Detect which cell encompasses the target text, then output its (X, Y) center coordinate. 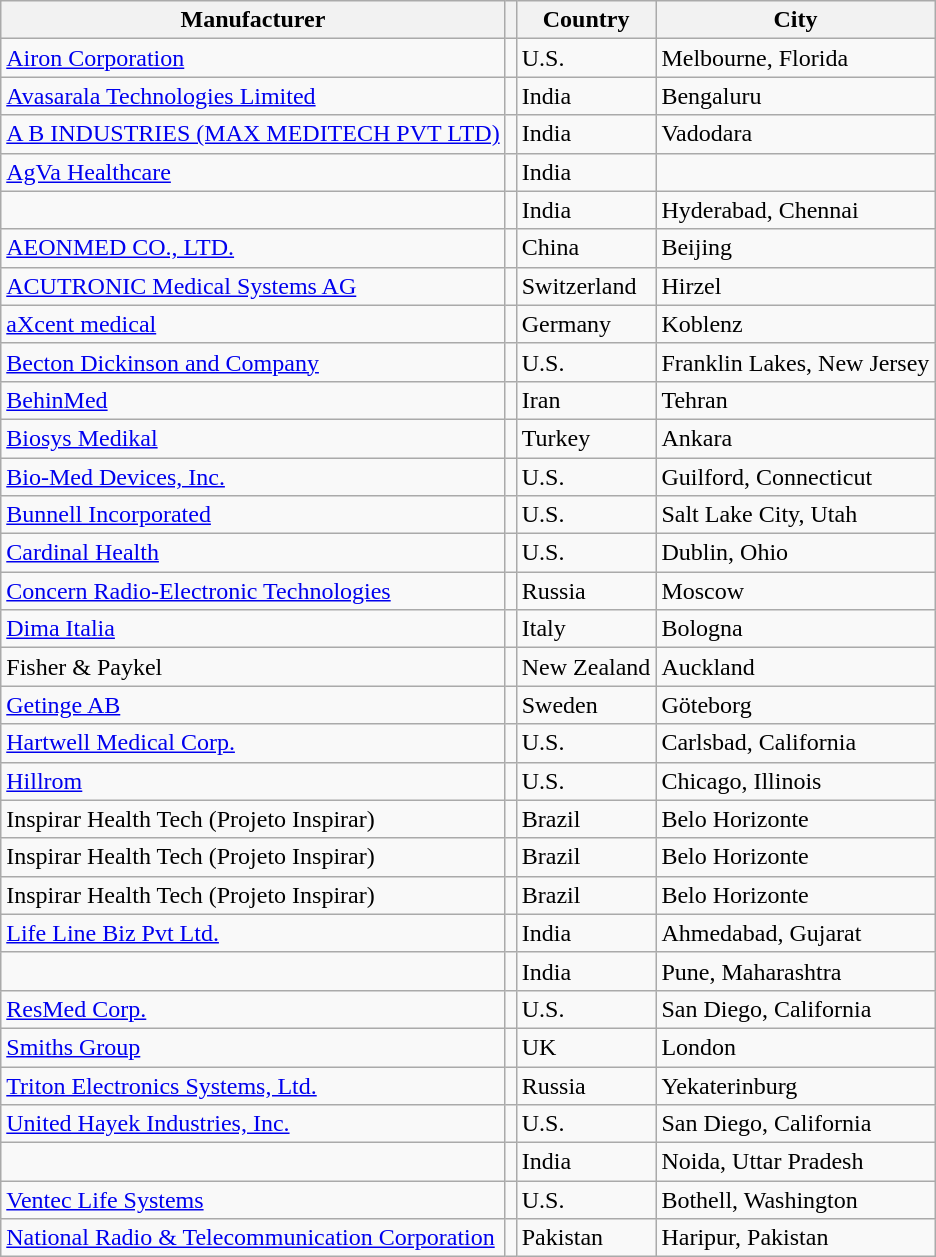
Chicago, Illinois (796, 781)
Ahmedabad, Gujarat (796, 933)
UK (586, 1047)
Cardinal Health (253, 553)
Italy (586, 629)
A B INDUSTRIES (MAX MEDITECH PVT LTD) (253, 134)
Guilford, Connecticut (796, 477)
Koblenz (796, 324)
Bengaluru (796, 96)
Fisher & Paykel (253, 667)
Bunnell Incorporated (253, 515)
Dima Italia (253, 629)
London (796, 1047)
Biosys Medikal (253, 438)
Smiths Group (253, 1047)
Beijing (796, 248)
Hyderabad, Chennai (796, 210)
aXcent medical (253, 324)
Franklin Lakes, New Jersey (796, 362)
ACUTRONIC Medical Systems AG (253, 286)
Switzerland (586, 286)
Pakistan (586, 1238)
Carlsbad, California (796, 743)
Bologna (796, 629)
National Radio & Telecommunication Corporation (253, 1238)
Avasarala Technologies Limited (253, 96)
Hirzel (796, 286)
Getinge AB (253, 705)
Noida, Uttar Pradesh (796, 1162)
Tehran (796, 400)
Hillrom (253, 781)
Becton Dickinson and Company (253, 362)
China (586, 248)
BehinMed (253, 400)
Iran (586, 400)
Melbourne, Florida (796, 58)
New Zealand (586, 667)
Life Line Biz Pvt Ltd. (253, 933)
Bio-Med Devices, Inc. (253, 477)
Moscow (796, 591)
Bothell, Washington (796, 1200)
Pune, Maharashtra (796, 971)
Dublin, Ohio (796, 553)
Country (586, 20)
Göteborg (796, 705)
Concern Radio-Electronic Technologies (253, 591)
Germany (586, 324)
Hartwell Medical Corp. (253, 743)
AEONMED CO., LTD. (253, 248)
Airon Corporation (253, 58)
Vadodara (796, 134)
ResMed Corp. (253, 1009)
City (796, 20)
Ventec Life Systems (253, 1200)
Haripur, Pakistan (796, 1238)
United Hayek Industries, Inc. (253, 1124)
Sweden (586, 705)
Ankara (796, 438)
Manufacturer (253, 20)
Salt Lake City, Utah (796, 515)
Turkey (586, 438)
Yekaterinburg (796, 1085)
Triton Electronics Systems, Ltd. (253, 1085)
Auckland (796, 667)
AgVa Healthcare (253, 172)
